Search for the cell housing the specified text and yield its (X, Y) center coordinate. 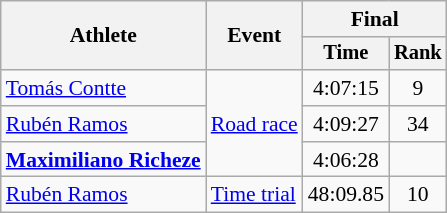
Event (254, 36)
Athlete (104, 36)
4:06:28 (346, 160)
Maximiliano Richeze (104, 160)
Time (346, 54)
48:09.85 (346, 195)
9 (418, 88)
Road race (254, 124)
Time trial (254, 195)
34 (418, 124)
4:07:15 (346, 88)
Tomás Contte (104, 88)
Final (375, 19)
10 (418, 195)
4:09:27 (346, 124)
Rank (418, 54)
